For the text-containing cell, return its midpoint in (X, Y) coordinate format. 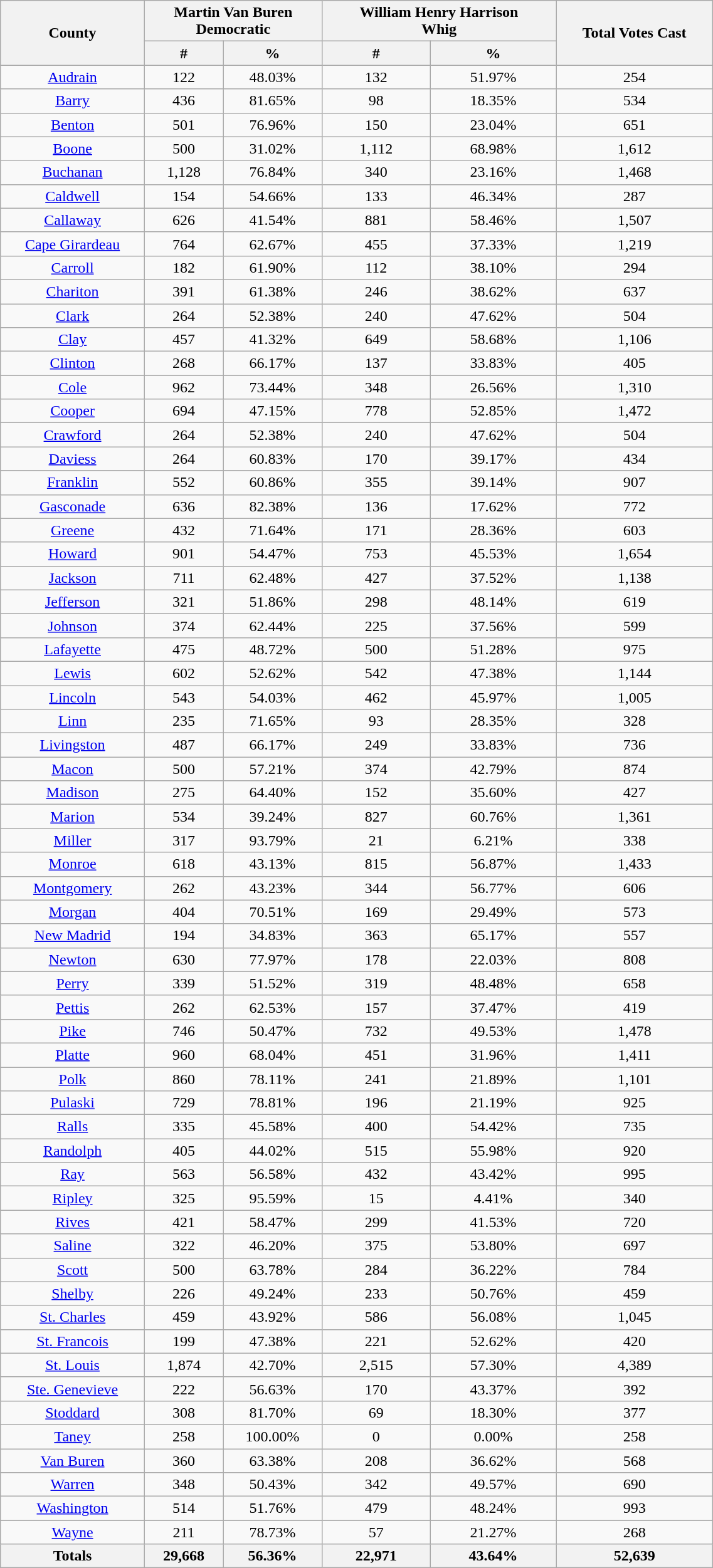
45.97% (493, 698)
61.90% (273, 268)
Daviess (73, 459)
46.20% (273, 1246)
735 (635, 1127)
54.66% (273, 196)
31.96% (493, 1055)
753 (376, 554)
Lafayette (73, 649)
436 (183, 101)
48.24% (493, 1508)
1,138 (635, 578)
434 (635, 459)
0.00% (493, 1436)
48.14% (493, 602)
543 (183, 698)
1,874 (183, 1365)
42.70% (273, 1365)
39.17% (493, 459)
31.02% (273, 149)
475 (183, 649)
49.53% (493, 1031)
Barry (73, 101)
335 (183, 1127)
43.42% (493, 1174)
22.03% (493, 959)
St. Louis (73, 1365)
56.58% (273, 1174)
619 (635, 602)
658 (635, 983)
23.04% (493, 125)
Howard (73, 554)
Morgan (73, 912)
51.28% (493, 649)
603 (635, 530)
1,654 (635, 554)
63.78% (273, 1270)
651 (635, 125)
1,101 (635, 1079)
157 (376, 1007)
56.08% (493, 1317)
1,112 (376, 149)
56.36% (273, 1556)
Washington (73, 1508)
360 (183, 1461)
Lincoln (73, 698)
52,639 (635, 1556)
Miller (73, 840)
Johnson (73, 625)
49.57% (493, 1485)
69 (376, 1413)
1,468 (635, 172)
45.53% (493, 554)
Ralls (73, 1127)
874 (635, 769)
37.33% (493, 244)
41.53% (493, 1222)
287 (635, 196)
391 (183, 291)
317 (183, 840)
241 (376, 1079)
552 (183, 483)
907 (635, 483)
299 (376, 1222)
Crawford (73, 435)
501 (183, 125)
1,128 (183, 172)
43.13% (273, 864)
1,045 (635, 1317)
39.24% (273, 817)
43.92% (273, 1317)
319 (376, 983)
1,219 (635, 244)
Macon (73, 769)
47.15% (273, 411)
815 (376, 864)
1,507 (635, 220)
81.70% (273, 1413)
76.96% (273, 125)
392 (635, 1389)
199 (183, 1341)
Wayne (73, 1532)
37.52% (493, 578)
44.02% (273, 1151)
60.86% (273, 483)
Franklin (73, 483)
Platte (73, 1055)
Total Votes Cast (635, 33)
808 (635, 959)
51.76% (273, 1508)
901 (183, 554)
778 (376, 411)
338 (635, 840)
William Henry HarrisonWhig (439, 21)
41.54% (273, 220)
4,389 (635, 1365)
37.56% (493, 625)
451 (376, 1055)
226 (183, 1294)
St. Francois (73, 1341)
68.04% (273, 1055)
420 (635, 1341)
68.98% (493, 149)
36.62% (493, 1461)
729 (183, 1103)
421 (183, 1222)
Lewis (73, 673)
71.64% (273, 530)
76.84% (273, 172)
404 (183, 912)
60.76% (493, 817)
62.44% (273, 625)
1,478 (635, 1031)
112 (376, 268)
960 (183, 1055)
136 (376, 506)
45.58% (273, 1127)
962 (183, 387)
21.89% (493, 1079)
County (73, 33)
Carroll (73, 268)
48.72% (273, 649)
Jackson (73, 578)
81.65% (273, 101)
694 (183, 411)
38.62% (493, 291)
Linn (73, 721)
298 (376, 602)
34.83% (273, 936)
Ripley (73, 1198)
Livingston (73, 745)
57.21% (273, 769)
249 (376, 745)
462 (376, 698)
2,515 (376, 1365)
993 (635, 1508)
Gasconade (73, 506)
78.81% (273, 1103)
60.83% (273, 459)
925 (635, 1103)
56.87% (493, 864)
375 (376, 1246)
746 (183, 1031)
881 (376, 220)
1,310 (635, 387)
51.52% (273, 983)
137 (376, 363)
1,472 (635, 411)
Newton (73, 959)
636 (183, 506)
Madison (73, 793)
46.34% (493, 196)
711 (183, 578)
Caldwell (73, 196)
Shelby (73, 1294)
563 (183, 1174)
77.97% (273, 959)
50.43% (273, 1485)
208 (376, 1461)
35.60% (493, 793)
Perry (73, 983)
Martin Van BurenDemocratic (233, 21)
1,433 (635, 864)
58.47% (273, 1222)
50.47% (273, 1031)
1,005 (635, 698)
1,144 (635, 673)
22,971 (376, 1556)
58.68% (493, 340)
73.44% (273, 387)
36.22% (493, 1270)
Cooper (73, 411)
Boone (73, 149)
275 (183, 793)
57.30% (493, 1365)
29.49% (493, 912)
Ste. Genevieve (73, 1389)
53.80% (493, 1246)
284 (376, 1270)
93.79% (273, 840)
21.27% (493, 1532)
Van Buren (73, 1461)
Marion (73, 817)
920 (635, 1151)
784 (635, 1270)
Scott (73, 1270)
1,106 (635, 340)
23.16% (493, 172)
325 (183, 1198)
71.65% (273, 721)
377 (635, 1413)
Polk (73, 1079)
222 (183, 1389)
Randolph (73, 1151)
154 (183, 196)
169 (376, 912)
54.42% (493, 1127)
26.56% (493, 387)
48.48% (493, 983)
122 (183, 77)
6.21% (493, 840)
479 (376, 1508)
37.47% (493, 1007)
95.59% (273, 1198)
Chariton (73, 291)
62.53% (273, 1007)
Rives (73, 1222)
Taney (73, 1436)
196 (376, 1103)
294 (635, 268)
455 (376, 244)
355 (376, 483)
Totals (73, 1556)
70.51% (273, 912)
221 (376, 1341)
342 (376, 1485)
50.76% (493, 1294)
98 (376, 101)
21.19% (493, 1103)
321 (183, 602)
573 (635, 912)
42.79% (493, 769)
78.11% (273, 1079)
43.64% (493, 1556)
732 (376, 1031)
43.37% (493, 1389)
133 (376, 196)
132 (376, 77)
29,668 (183, 1556)
28.35% (493, 721)
82.38% (273, 506)
Clinton (73, 363)
Clark (73, 315)
254 (635, 77)
Ray (73, 1174)
Audrain (73, 77)
1,361 (635, 817)
860 (183, 1079)
827 (376, 817)
515 (376, 1151)
Jefferson (73, 602)
975 (635, 649)
995 (635, 1174)
4.41% (493, 1198)
18.30% (493, 1413)
Montgomery (73, 888)
457 (183, 340)
235 (183, 721)
43.23% (273, 888)
78.73% (273, 1532)
626 (183, 220)
690 (635, 1485)
Pettis (73, 1007)
637 (635, 291)
93 (376, 721)
Buchanan (73, 172)
772 (635, 506)
52.85% (493, 411)
63.38% (273, 1461)
1,411 (635, 1055)
400 (376, 1127)
419 (635, 1007)
630 (183, 959)
Warren (73, 1485)
Pulaski (73, 1103)
Monroe (73, 864)
194 (183, 936)
514 (183, 1508)
28.36% (493, 530)
Cole (73, 387)
Clay (73, 340)
62.67% (273, 244)
649 (376, 340)
606 (635, 888)
618 (183, 864)
Stoddard (73, 1413)
233 (376, 1294)
171 (376, 530)
697 (635, 1246)
18.35% (493, 101)
21 (376, 840)
225 (376, 625)
542 (376, 673)
487 (183, 745)
1,612 (635, 149)
51.97% (493, 77)
602 (183, 673)
178 (376, 959)
49.24% (273, 1294)
328 (635, 721)
New Madrid (73, 936)
61.38% (273, 291)
Saline (73, 1246)
51.86% (273, 602)
764 (183, 244)
246 (376, 291)
56.77% (493, 888)
308 (183, 1413)
54.47% (273, 554)
586 (376, 1317)
0 (376, 1436)
100.00% (273, 1436)
17.62% (493, 506)
48.03% (273, 77)
322 (183, 1246)
Cape Girardeau (73, 244)
56.63% (273, 1389)
15 (376, 1198)
64.40% (273, 793)
150 (376, 125)
41.32% (273, 340)
Greene (73, 530)
363 (376, 936)
57 (376, 1532)
Benton (73, 125)
62.48% (273, 578)
58.46% (493, 220)
720 (635, 1222)
182 (183, 268)
344 (376, 888)
54.03% (273, 698)
557 (635, 936)
339 (183, 983)
736 (635, 745)
599 (635, 625)
152 (376, 793)
Callaway (73, 220)
65.17% (493, 936)
568 (635, 1461)
55.98% (493, 1151)
38.10% (493, 268)
Pike (73, 1031)
39.14% (493, 483)
St. Charles (73, 1317)
211 (183, 1532)
